Return (x, y) of the center of cell containing provided text 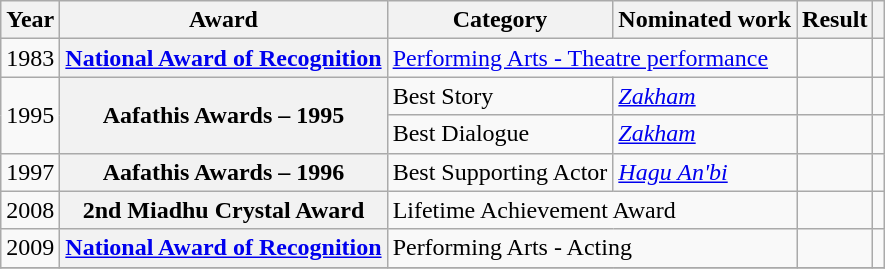
1997 (30, 172)
Best Dialogue (500, 134)
Aafathis Awards – 1996 (224, 172)
2008 (30, 210)
Nominated work (705, 20)
Lifetime Achievement Award (592, 210)
Best Story (500, 96)
1995 (30, 115)
Award (224, 20)
Category (500, 20)
2009 (30, 248)
Performing Arts - Acting (592, 248)
Best Supporting Actor (500, 172)
1983 (30, 58)
Year (30, 20)
Performing Arts - Theatre performance (592, 58)
Aafathis Awards – 1995 (224, 115)
Hagu An'bi (705, 172)
Result (835, 20)
2nd Miadhu Crystal Award (224, 210)
